Find where the given text appears and provide that cell's center as [X, Y] coordinate. 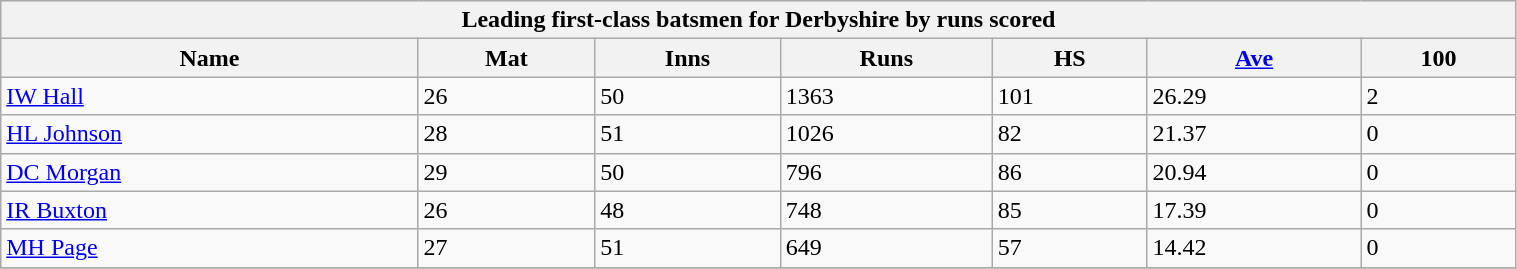
HS [1070, 58]
27 [506, 248]
2 [1438, 96]
29 [506, 172]
1363 [886, 96]
MH Page [210, 248]
85 [1070, 210]
17.39 [1254, 210]
Name [210, 58]
Inns [688, 58]
DC Morgan [210, 172]
101 [1070, 96]
100 [1438, 58]
IW Hall [210, 96]
82 [1070, 134]
20.94 [1254, 172]
21.37 [1254, 134]
48 [688, 210]
26.29 [1254, 96]
Ave [1254, 58]
649 [886, 248]
Leading first-class batsmen for Derbyshire by runs scored [758, 20]
Mat [506, 58]
86 [1070, 172]
28 [506, 134]
Runs [886, 58]
796 [886, 172]
1026 [886, 134]
14.42 [1254, 248]
HL Johnson [210, 134]
57 [1070, 248]
IR Buxton [210, 210]
748 [886, 210]
